Pinpoint the cell where the given text exists, returning its (X, Y) midpoint coordinate. 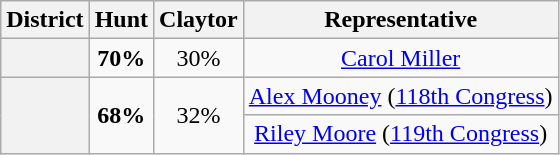
32% (199, 115)
68% (121, 115)
Hunt (121, 20)
District (45, 20)
30% (199, 58)
Representative (400, 20)
Riley Moore (119th Congress) (400, 134)
Claytor (199, 20)
70% (121, 58)
Alex Mooney (118th Congress) (400, 96)
Carol Miller (400, 58)
